Extract the [X, Y] coordinate from the center of the cell holding the provided text.  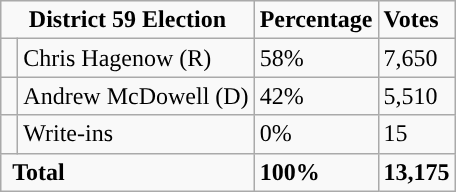
Total [128, 172]
15 [416, 134]
42% [316, 96]
Write-ins [136, 134]
0% [316, 134]
5,510 [416, 96]
Votes [416, 20]
Chris Hagenow (R) [136, 58]
Percentage [316, 20]
100% [316, 172]
District 59 Election [128, 20]
Andrew McDowell (D) [136, 96]
58% [316, 58]
7,650 [416, 58]
13,175 [416, 172]
